Return [X, Y] of the center of cell containing provided text 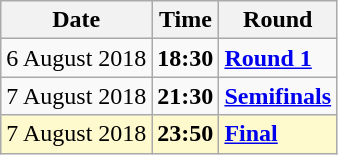
Date [76, 20]
6 August 2018 [76, 58]
Final [278, 134]
Semifinals [278, 96]
Time [186, 20]
23:50 [186, 134]
Round [278, 20]
21:30 [186, 96]
18:30 [186, 58]
Round 1 [278, 58]
